Return the (x, y) coordinate for the center point of the cell that contains the specified text.  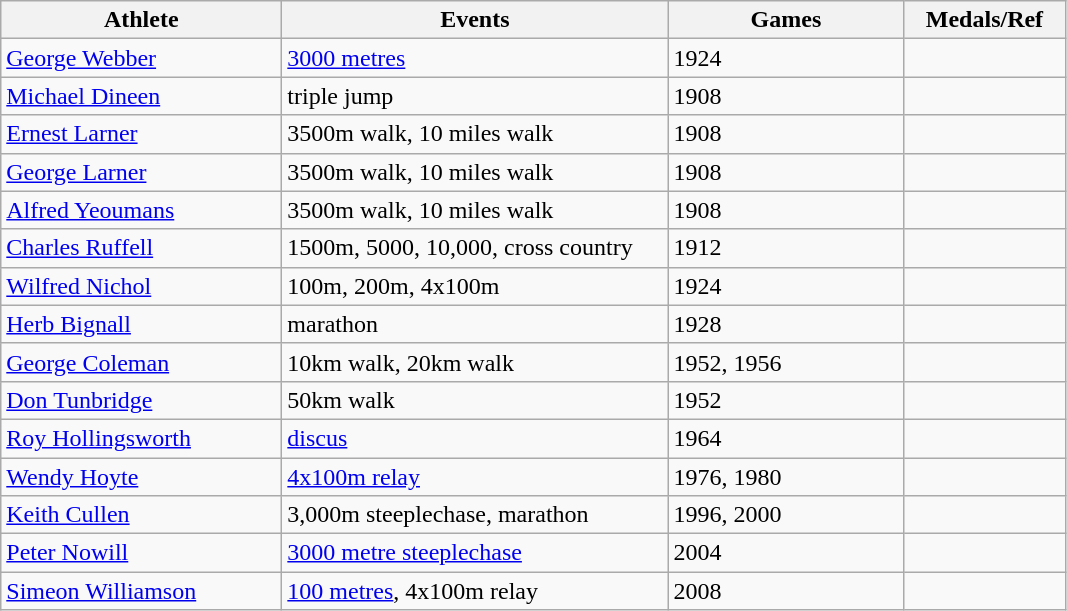
Charles Ruffell (142, 248)
1952, 1956 (786, 362)
Medals/Ref (984, 20)
Herb Bignall (142, 324)
Ernest Larner (142, 134)
Don Tunbridge (142, 400)
3,000m steeplechase, marathon (475, 515)
Simeon Williamson (142, 591)
Wendy Hoyte (142, 477)
Roy Hollingsworth (142, 438)
100 metres, 4x100m relay (475, 591)
Events (475, 20)
2004 (786, 553)
Wilfred Nichol (142, 286)
1952 (786, 400)
Keith Cullen (142, 515)
50km walk (475, 400)
George Larner (142, 172)
3000 metre steeplechase (475, 553)
2008 (786, 591)
1964 (786, 438)
Michael Dineen (142, 96)
Alfred Yeoumans (142, 210)
1500m, 5000, 10,000, cross country (475, 248)
discus (475, 438)
George Coleman (142, 362)
1976, 1980 (786, 477)
100m, 200m, 4x100m (475, 286)
marathon (475, 324)
George Webber (142, 58)
Athlete (142, 20)
10km walk, 20km walk (475, 362)
Peter Nowill (142, 553)
Games (786, 20)
4x100m relay (475, 477)
1996, 2000 (786, 515)
1912 (786, 248)
triple jump (475, 96)
3000 metres (475, 58)
1928 (786, 324)
